Search for the cell housing the specified text and yield its (X, Y) center coordinate. 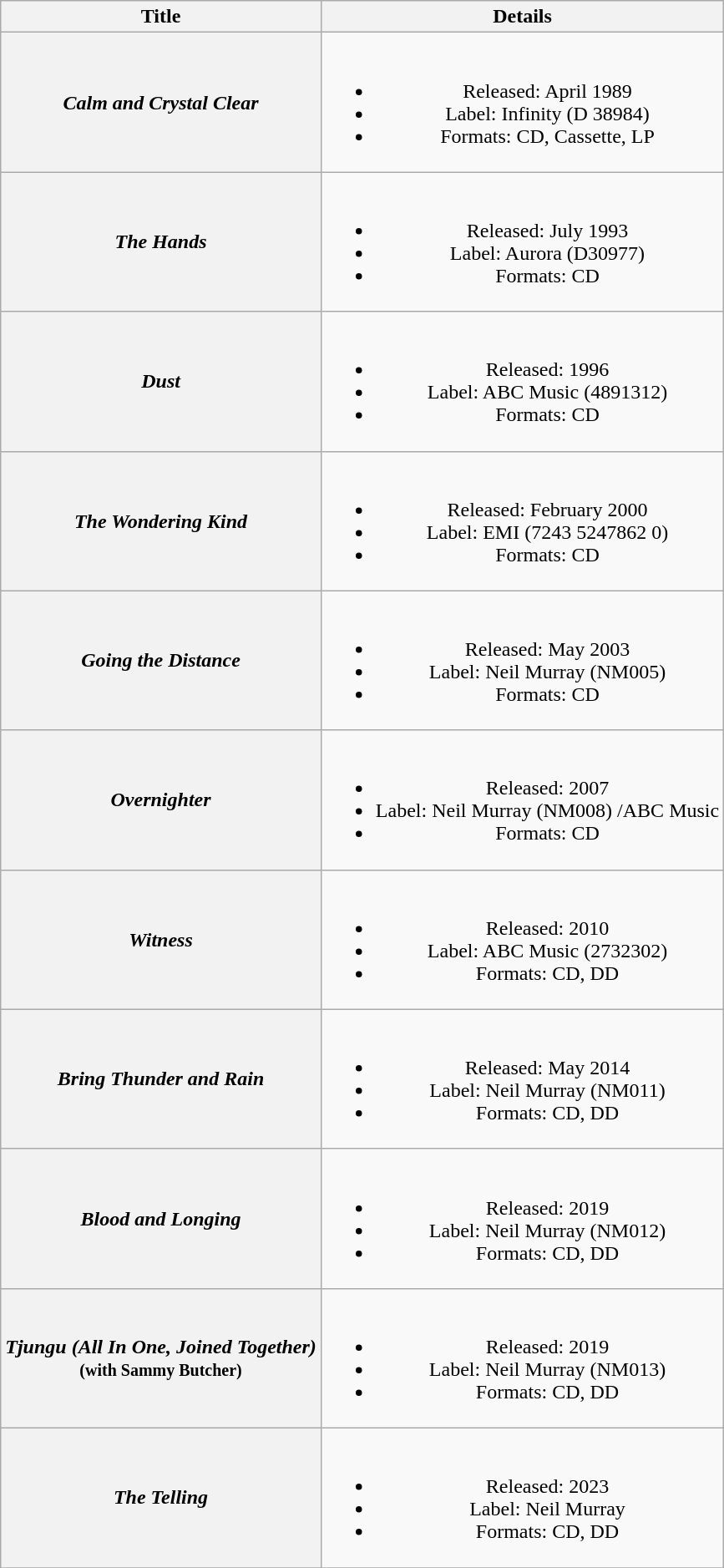
Witness (161, 939)
The Hands (161, 242)
Tjungu (All In One, Joined Together) (with Sammy Butcher) (161, 1358)
Calm and Crystal Clear (161, 102)
Title (161, 17)
Released: 2010Label: ABC Music (2732302)Formats: CD, DD (522, 939)
Released: May 2003Label: Neil Murray (NM005)Formats: CD (522, 660)
Released: July 1993Label: Aurora (D30977)Formats: CD (522, 242)
The Telling (161, 1497)
Released: 2019Label: Neil Murray (NM013)Formats: CD, DD (522, 1358)
Released: 2023Label: Neil MurrayFormats: CD, DD (522, 1497)
Released: 2019Label: Neil Murray (NM012)Formats: CD, DD (522, 1218)
Bring Thunder and Rain (161, 1079)
Released: May 2014Label: Neil Murray (NM011)Formats: CD, DD (522, 1079)
Details (522, 17)
Released: 1996Label: ABC Music (4891312)Formats: CD (522, 381)
Released: 2007Label: Neil Murray (NM008) /ABC MusicFormats: CD (522, 800)
Released: April 1989Label: Infinity (D 38984)Formats: CD, Cassette, LP (522, 102)
Overnighter (161, 800)
Blood and Longing (161, 1218)
Going the Distance (161, 660)
Dust (161, 381)
The Wondering Kind (161, 521)
Released: February 2000Label: EMI (7243 5247862 0)Formats: CD (522, 521)
